From the cell containing the given text, extract its center point as (X, Y) coordinate. 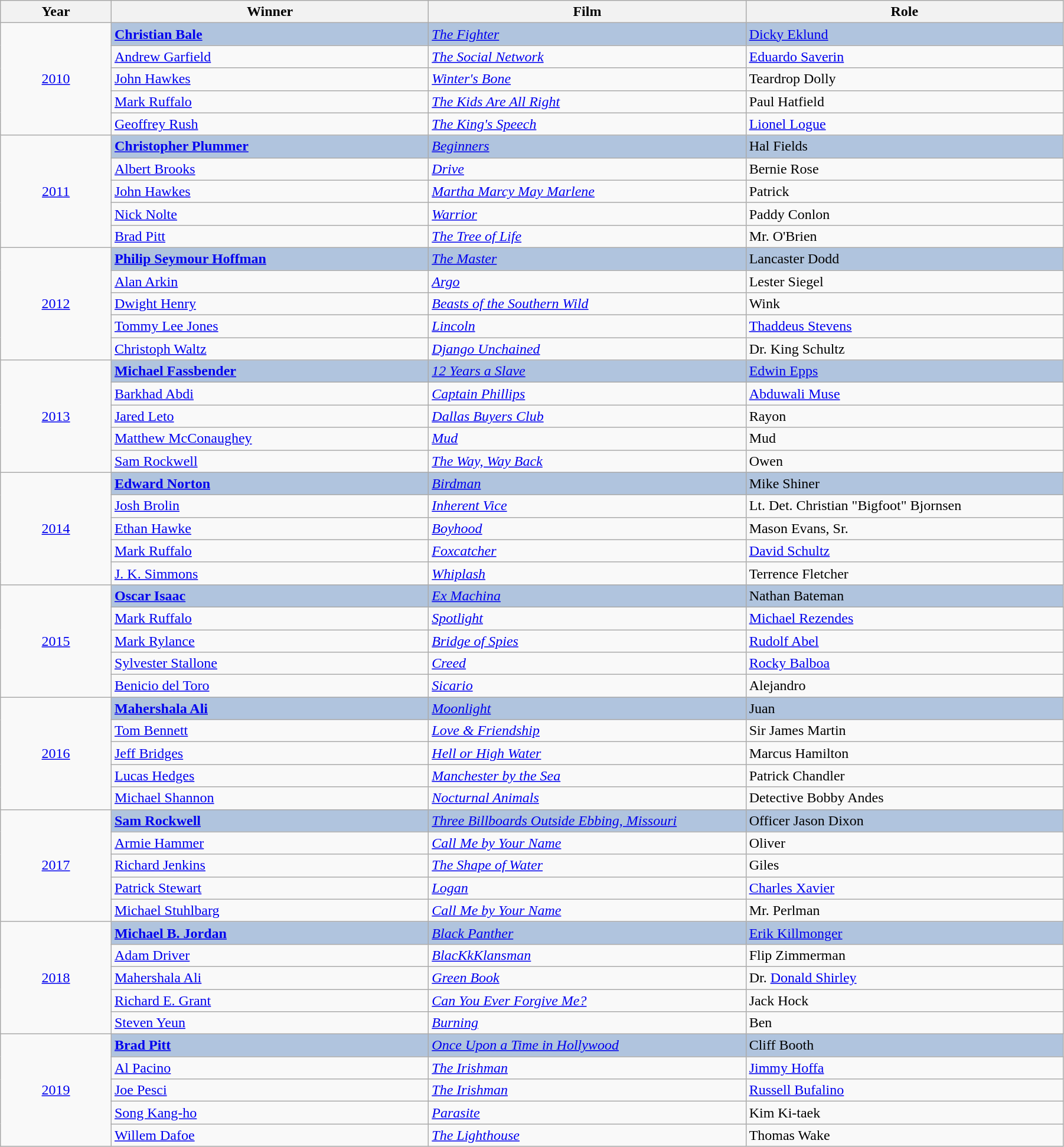
Three Billboards Outside Ebbing, Missouri (587, 821)
Detective Bobby Andes (905, 798)
Ethan Hawke (269, 528)
Michael Rezendes (905, 618)
2017 (56, 865)
Role (905, 12)
The Lighthouse (587, 1135)
Lionel Logue (905, 124)
Joe Pesci (269, 1090)
Spotlight (587, 618)
2016 (56, 753)
Willem Dafoe (269, 1135)
Alan Arkin (269, 282)
Hell or High Water (587, 753)
Albert Brooks (269, 169)
Erik Killmonger (905, 933)
Richard E. Grant (269, 1001)
Black Panther (587, 933)
Benicio del Toro (269, 686)
Abduwali Muse (905, 394)
2014 (56, 528)
Rayon (905, 416)
Paul Hatfield (905, 102)
Drive (587, 169)
Tommy Lee Jones (269, 326)
Whiplash (587, 573)
Beasts of the Southern Wild (587, 304)
Richard Jenkins (269, 865)
Lt. Det. Christian "Bigfoot" Bjornsen (905, 506)
The Kids Are All Right (587, 102)
Captain Phillips (587, 394)
Steven Yeun (269, 1023)
2019 (56, 1090)
Sir James Martin (905, 731)
Rudolf Abel (905, 641)
Year (56, 12)
Sylvester Stallone (269, 664)
Green Book (587, 978)
Charles Xavier (905, 888)
Patrick Stewart (269, 888)
Mr. Perlman (905, 910)
Alejandro (905, 686)
Officer Jason Dixon (905, 821)
Patrick Chandler (905, 776)
Wink (905, 304)
12 Years a Slave (587, 371)
Jeff Bridges (269, 753)
Matthew McConaughey (269, 439)
Thaddeus Stevens (905, 326)
Moonlight (587, 708)
Jimmy Hoffa (905, 1068)
Can You Ever Forgive Me? (587, 1001)
Dallas Buyers Club (587, 416)
Django Unchained (587, 349)
Creed (587, 664)
Mr. O'Brien (905, 236)
Michael Shannon (269, 798)
Jared Leto (269, 416)
2010 (56, 79)
Martha Marcy May Marlene (587, 191)
Mason Evans, Sr. (905, 528)
BlacKkKlansman (587, 955)
David Schultz (905, 551)
Marcus Hamilton (905, 753)
Christoph Waltz (269, 349)
Mark Rylance (269, 641)
The Shape of Water (587, 865)
Al Pacino (269, 1068)
Kim Ki-taek (905, 1113)
Ex Machina (587, 596)
Philip Seymour Hoffman (269, 259)
2012 (56, 303)
Winter's Bone (587, 79)
Mike Shiner (905, 483)
Parasite (587, 1113)
Beginners (587, 146)
Hal Fields (905, 146)
Jack Hock (905, 1001)
Song Kang-ho (269, 1113)
Michael Stuhlbarg (269, 910)
Flip Zimmerman (905, 955)
Eduardo Saverin (905, 57)
Nick Nolte (269, 214)
Christian Bale (269, 34)
The Tree of Life (587, 236)
The Social Network (587, 57)
Christopher Plummer (269, 146)
Argo (587, 282)
Adam Driver (269, 955)
Bridge of Spies (587, 641)
Logan (587, 888)
Nathan Bateman (905, 596)
Owen (905, 461)
Warrior (587, 214)
Dr. Donald Shirley (905, 978)
2011 (56, 191)
Lincoln (587, 326)
Lester Siegel (905, 282)
The Way, Way Back (587, 461)
Once Upon a Time in Hollywood (587, 1045)
Josh Brolin (269, 506)
Terrence Fletcher (905, 573)
Burning (587, 1023)
Inherent Vice (587, 506)
Thomas Wake (905, 1135)
Tom Bennett (269, 731)
Oliver (905, 843)
Geoffrey Rush (269, 124)
Boyhood (587, 528)
Andrew Garfield (269, 57)
Giles (905, 865)
Patrick (905, 191)
Russell Bufalino (905, 1090)
The Master (587, 259)
Lucas Hedges (269, 776)
Edwin Epps (905, 371)
Paddy Conlon (905, 214)
Barkhad Abdi (269, 394)
Love & Friendship (587, 731)
Birdman (587, 483)
Juan (905, 708)
Rocky Balboa (905, 664)
Lancaster Dodd (905, 259)
J. K. Simmons (269, 573)
Michael B. Jordan (269, 933)
Foxcatcher (587, 551)
Winner (269, 12)
2018 (56, 978)
Oscar Isaac (269, 596)
The King's Speech (587, 124)
Bernie Rose (905, 169)
Armie Hammer (269, 843)
Cliff Booth (905, 1045)
Teardrop Dolly (905, 79)
Dr. King Schultz (905, 349)
Nocturnal Animals (587, 798)
Michael Fassbender (269, 371)
Ben (905, 1023)
Manchester by the Sea (587, 776)
Film (587, 12)
Sicario (587, 686)
Dwight Henry (269, 304)
Edward Norton (269, 483)
2015 (56, 641)
2013 (56, 416)
The Fighter (587, 34)
Dicky Eklund (905, 34)
